Determine the [X, Y] coordinate at the center of the cell enclosing the given text.  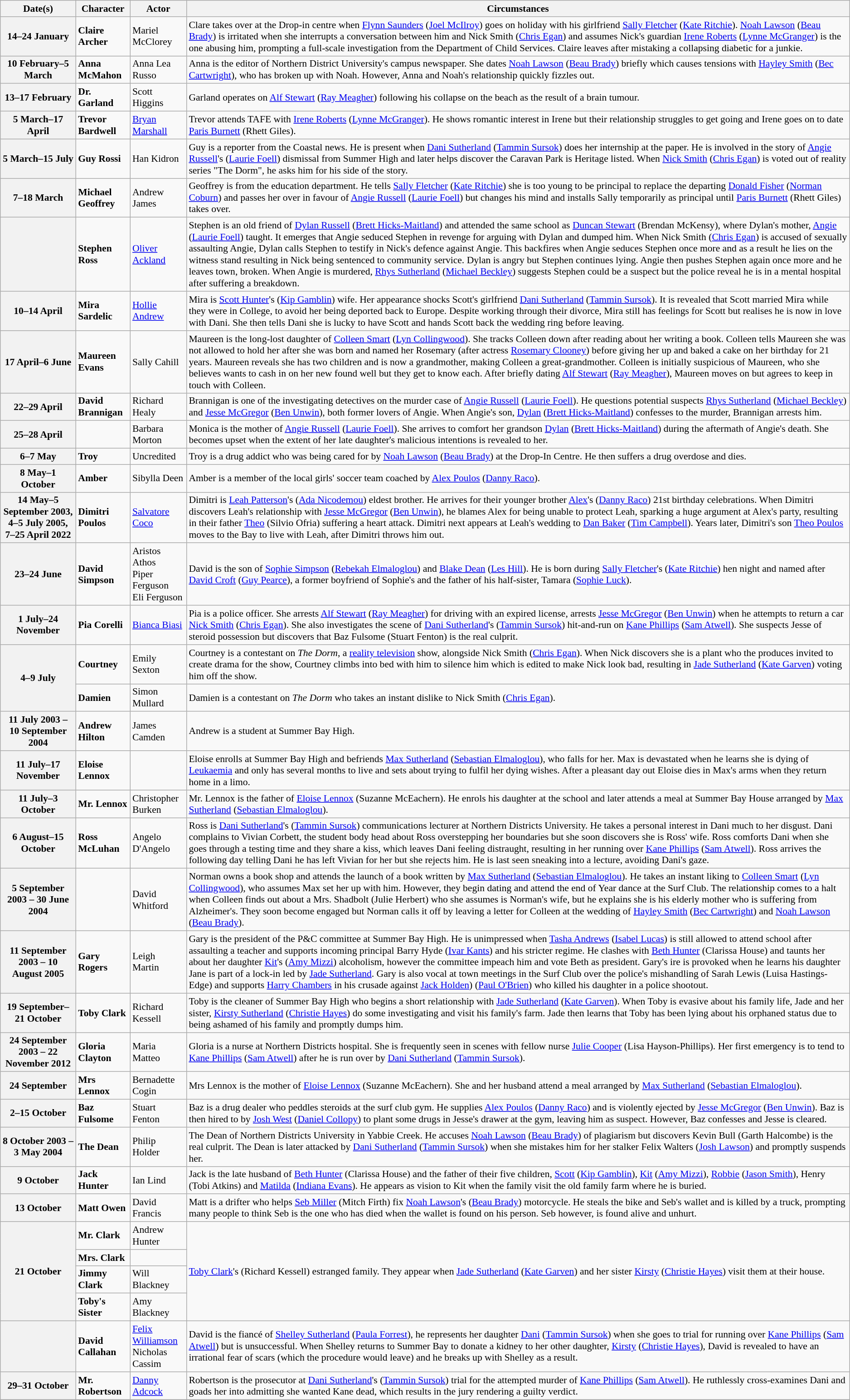
Troy is a drug addict who was being cared for by Noah Lawson (Beau Brady) at the Drop-In Centre. He then suffers a drug overdose and dies. [518, 457]
David Francis [158, 1208]
Actor [158, 9]
11 July–3 October [38, 804]
Will Blackney [158, 1279]
Damien [103, 698]
Oliver Ackland [158, 255]
David Whitford [158, 900]
Circumstances [518, 9]
23–24 June [38, 574]
1 July–24 November [38, 625]
14–24 January [38, 36]
Salvatore Coco [158, 517]
Emily Sexton [158, 664]
David Simpson [103, 574]
4–9 July [38, 678]
Andrew Hunter [158, 1236]
Toby's Sister [103, 1308]
Courtney [103, 664]
Danny Adcock [158, 1386]
8 October 2003 – 3 May 2004 [38, 1147]
5 March–15 July [38, 159]
Garland operates on Alf Stewart (Ray Meagher) following his collapse on the beach as the result of a brain tumour. [518, 98]
Angelo D'Angelo [158, 843]
Eloise Lennox [103, 770]
5 March–17 April [38, 125]
11 July 2003 – 10 September 2004 [38, 731]
Han Kidron [158, 159]
Amber is a member of the local girls' soccer team coached by Alex Poulos (Danny Raco). [518, 478]
David Brannigan [103, 407]
Simon Mullard [158, 698]
Scott Higgins [158, 98]
Mariel McClorey [158, 36]
Amber [103, 478]
James Camden [158, 731]
9 October [38, 1180]
22–29 April [38, 407]
5 September 2003 – 30 June 2004 [38, 900]
Amy Blackney [158, 1308]
10 February–5 March [38, 70]
Date(s) [38, 9]
Maria Matteo [158, 1052]
2–15 October [38, 1114]
Andrew James [158, 198]
Mr. Robertson [103, 1386]
Ian Lind [158, 1180]
Trevor Bardwell [103, 125]
Jack Hunter [103, 1180]
Mr. Clark [103, 1236]
11 July–17 November [38, 770]
Philip Holder [158, 1147]
Character [103, 9]
6 August–15 October [38, 843]
25–28 April [38, 435]
Aristos AthosPiper FergusonEli Ferguson [158, 574]
Damien is a contestant on The Dorm who takes an instant dislike to Nick Smith (Chris Egan). [518, 698]
Claire Archer [103, 36]
Bernadette Cogin [158, 1086]
Maureen Evans [103, 362]
10–14 April [38, 311]
Barbara Morton [158, 435]
Sally Cahill [158, 362]
Bianca Biasi [158, 625]
Stephen Ross [103, 255]
Mrs. Clark [103, 1258]
Guy Rossi [103, 159]
14 May–5 September 2003,4–5 July 2005, 7–25 April 2022 [38, 517]
Andrew is a student at Summer Bay High. [518, 731]
7–18 March [38, 198]
Hollie Andrew [158, 311]
29–31 October [38, 1386]
19 September–21 October [38, 1013]
Ross McLuhan [103, 843]
Christopher Burken [158, 804]
The Dean [103, 1147]
Richard Kessell [158, 1013]
11 September 2003 – 10 August 2005 [38, 962]
Matt Owen [103, 1208]
Stuart Fenton [158, 1114]
Toby Clark [103, 1013]
Jimmy Clark [103, 1279]
24 September 2003 – 22 November 2012 [38, 1052]
17 April–6 June [38, 362]
David Callahan [103, 1347]
Mrs Lennox is the mother of Eloise Lennox (Suzanne McEachern). She and her husband attend a meal arranged by Max Sutherland (Sebastian Elmaloglou). [518, 1086]
13–17 February [38, 98]
Mira Sardelic [103, 311]
Dimitri Poulos [103, 517]
Richard Healy [158, 407]
Baz Fulsome [103, 1114]
Michael Geoffrey [103, 198]
Gloria Clayton [103, 1052]
Mr. Lennox [103, 804]
Dr. Garland [103, 98]
6–7 May [38, 457]
Bryan Marshall [158, 125]
Anna McMahon [103, 70]
Pia Corelli [103, 625]
Mrs Lennox [103, 1086]
Anna Lea Russo [158, 70]
Uncredited [158, 457]
13 October [38, 1208]
24 September [38, 1086]
8 May–1 October [38, 478]
Gary Rogers [103, 962]
Sibylla Deen [158, 478]
Felix WilliamsonNicholas Cassim [158, 1347]
Troy [103, 457]
Leigh Martin [158, 962]
Andrew Hilton [103, 731]
21 October [38, 1271]
